Provide the (x, y) coordinate of the cell's center where the given text is located.  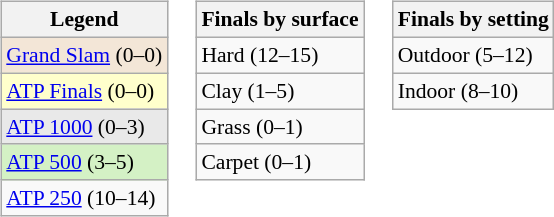
Clay (1–5) (280, 91)
Finals by surface (280, 20)
Hard (12–15) (280, 55)
Legend (84, 20)
ATP 250 (10–14) (84, 198)
Grand Slam (0–0) (84, 55)
Grass (0–1) (280, 127)
Indoor (8–10) (474, 91)
Outdoor (5–12) (474, 55)
ATP 500 (3–5) (84, 162)
Carpet (0–1) (280, 162)
Finals by setting (474, 20)
ATP Finals (0–0) (84, 91)
ATP 1000 (0–3) (84, 127)
